Find where the given text appears and provide that cell's center as (X, Y) coordinate. 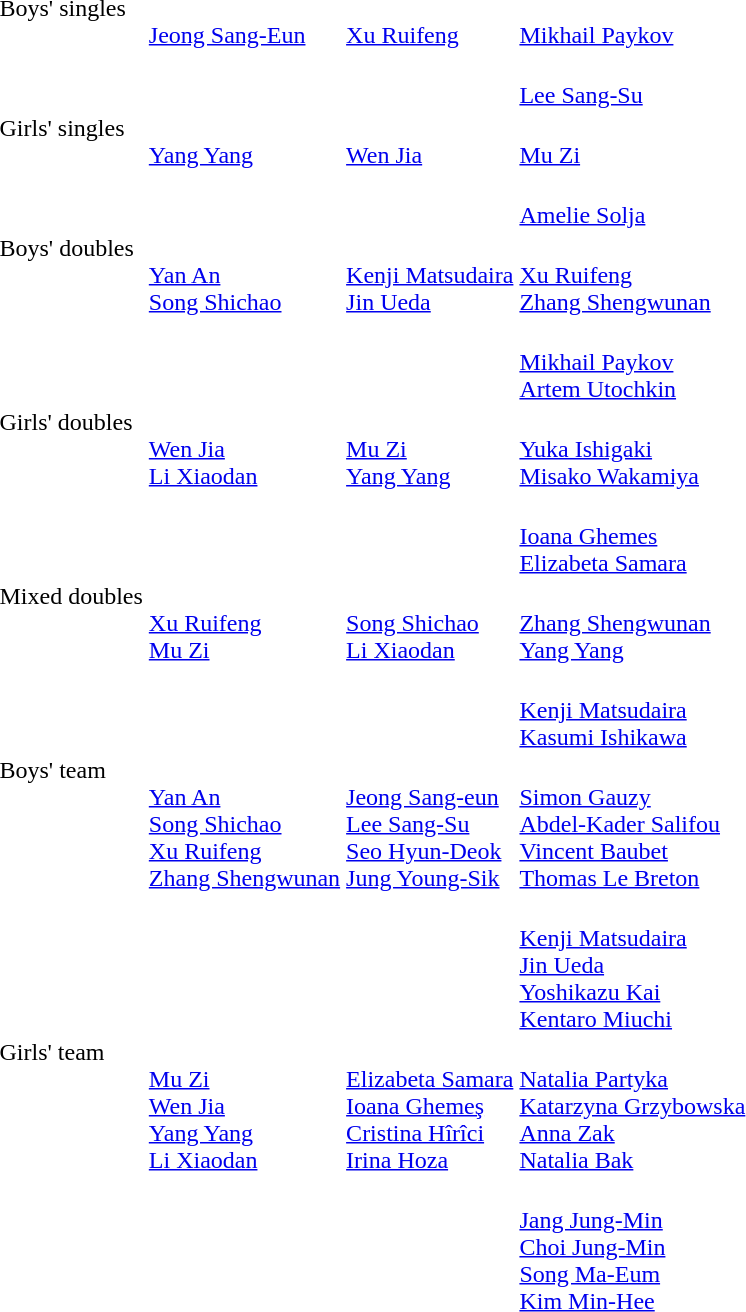
Jeong Sang-eun Lee Sang-SuSeo Hyun-DeokJung Young-Sik (430, 894)
Wen JiaLi Xiaodan (244, 492)
Yan AnSong Shichao (244, 318)
Wen Jia (430, 172)
Song ShichaoLi Xiaodan (430, 666)
Yan AnSong ShichaoXu RuifengZhang Shengwunan (244, 894)
Xu RuifengMu Zi (244, 666)
Mu ZiYang Yang (430, 492)
Kenji MatsudairaJin Ueda (430, 318)
Yang Yang (244, 172)
